From the cell containing the given text, extract its center point as [x, y] coordinate. 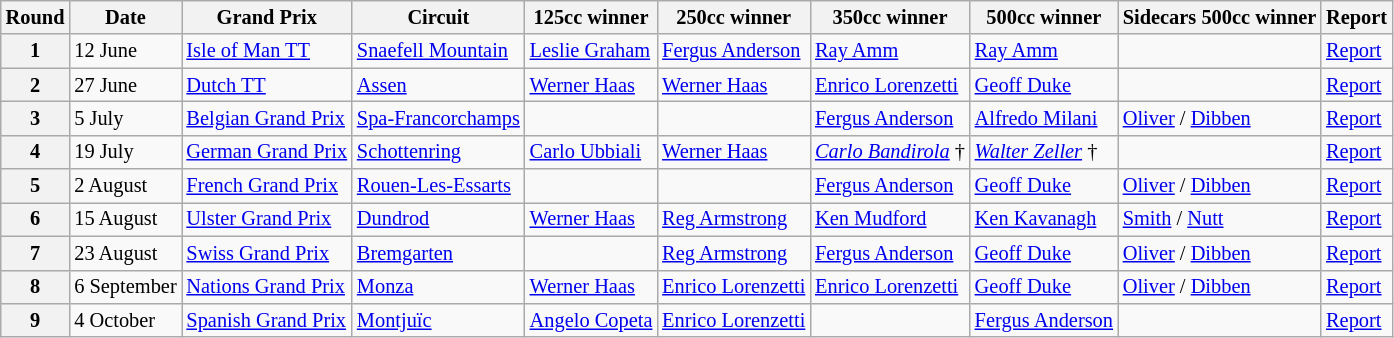
Ken Kavanagh [1044, 219]
Snaefell Mountain [438, 51]
Montjuïc [438, 320]
6 [36, 219]
4 October [125, 320]
Angelo Copeta [592, 320]
Dundrod [438, 219]
Ken Mudford [890, 219]
German Grand Prix [267, 152]
Schottenring [438, 152]
5 July [125, 118]
Rouen-Les-Essarts [438, 186]
Sidecars 500cc winner [1220, 17]
6 September [125, 287]
Carlo Bandirola † [890, 152]
15 August [125, 219]
Circuit [438, 17]
23 August [125, 253]
Dutch TT [267, 85]
Walter Zeller † [1044, 152]
Isle of Man TT [267, 51]
Spa-Francorchamps [438, 118]
Swiss Grand Prix [267, 253]
7 [36, 253]
Monza [438, 287]
350cc winner [890, 17]
19 July [125, 152]
Nations Grand Prix [267, 287]
2 August [125, 186]
Carlo Ubbiali [592, 152]
Bremgarten [438, 253]
500cc winner [1044, 17]
Alfredo Milani [1044, 118]
2 [36, 85]
9 [36, 320]
1 [36, 51]
Leslie Graham [592, 51]
12 June [125, 51]
3 [36, 118]
Assen [438, 85]
French Grand Prix [267, 186]
Date [125, 17]
8 [36, 287]
Belgian Grand Prix [267, 118]
27 June [125, 85]
Round [36, 17]
5 [36, 186]
250cc winner [734, 17]
Ulster Grand Prix [267, 219]
Spanish Grand Prix [267, 320]
4 [36, 152]
125cc winner [592, 17]
Grand Prix [267, 17]
Smith / Nutt [1220, 219]
